Search for the cell housing the specified text and yield its (x, y) center coordinate. 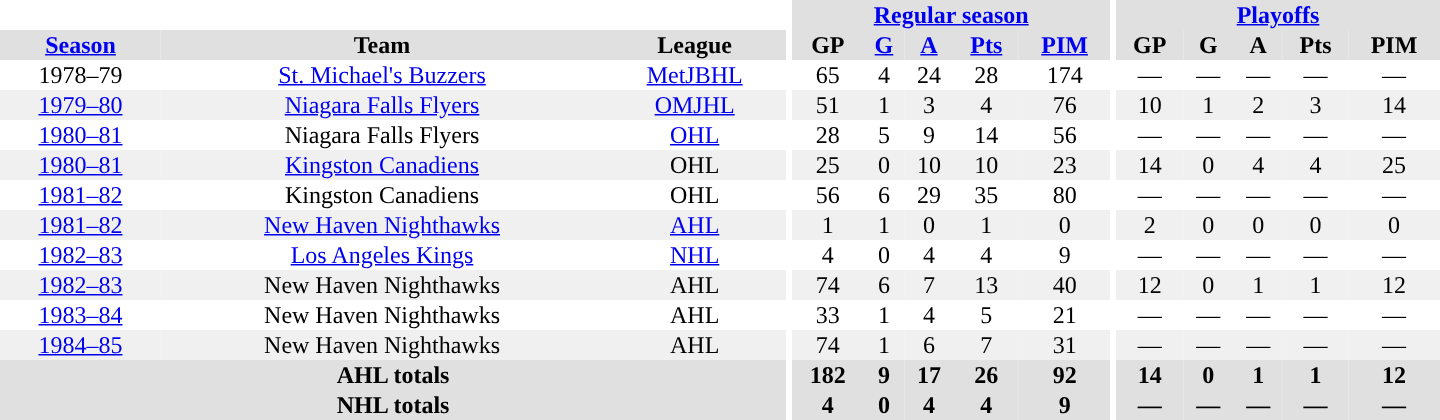
OMJHL (694, 105)
St. Michael's Buzzers (382, 75)
17 (929, 375)
Playoffs (1278, 15)
NHL (694, 255)
92 (1065, 375)
31 (1065, 345)
MetJBHL (694, 75)
1983–84 (80, 315)
80 (1065, 195)
13 (986, 285)
40 (1065, 285)
76 (1065, 105)
League (694, 45)
Team (382, 45)
24 (929, 75)
1984–85 (80, 345)
1978–79 (80, 75)
AHL totals (393, 375)
182 (828, 375)
65 (828, 75)
174 (1065, 75)
29 (929, 195)
Los Angeles Kings (382, 255)
26 (986, 375)
Regular season (952, 15)
Season (80, 45)
33 (828, 315)
21 (1065, 315)
23 (1065, 165)
NHL totals (393, 405)
51 (828, 105)
1979–80 (80, 105)
35 (986, 195)
